Search for the cell housing the specified text and yield its (X, Y) center coordinate. 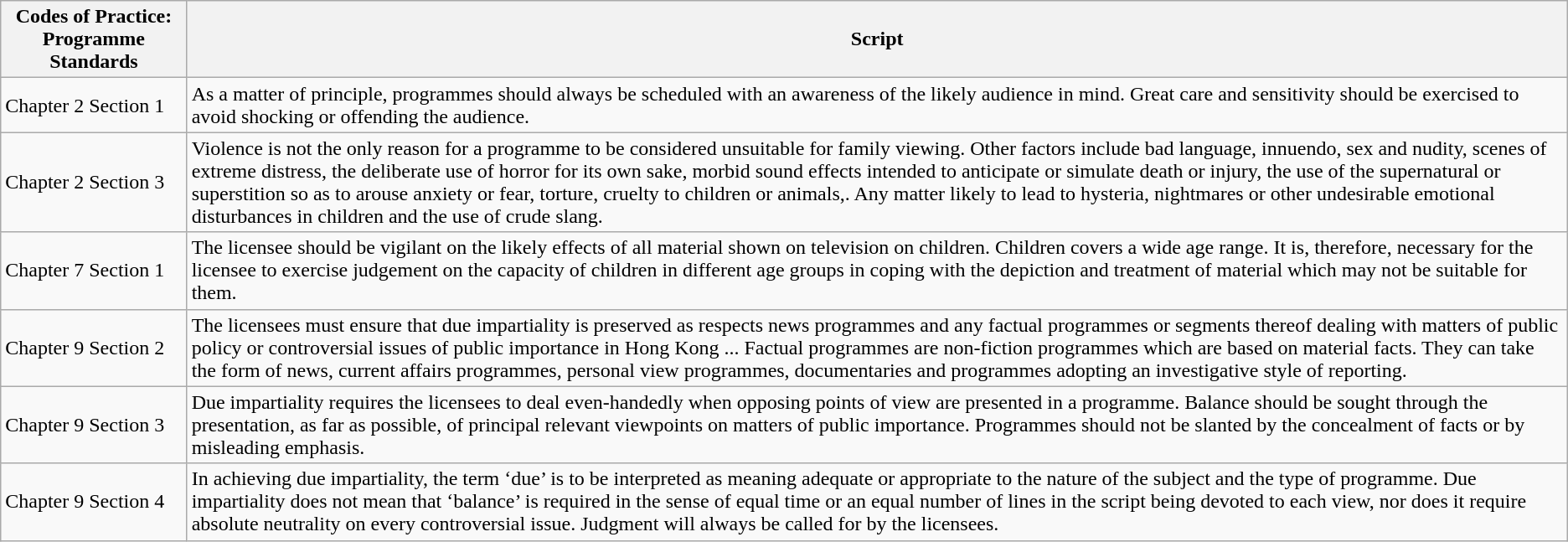
Chapter 7 Section 1 (94, 271)
Chapter 9 Section 3 (94, 425)
Chapter 2 Section 1 (94, 106)
Chapter 9 Section 4 (94, 502)
Codes of Practice: Programme Standards (94, 39)
Chapter 2 Section 3 (94, 183)
Script (877, 39)
Chapter 9 Section 2 (94, 348)
